Return (x, y) of the center of cell containing provided text 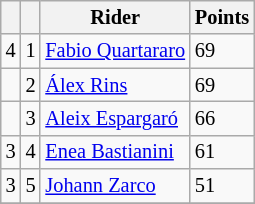
Points (222, 17)
Enea Bastianini (115, 152)
Fabio Quartararo (115, 51)
2 (31, 85)
1 (31, 51)
61 (222, 152)
Johann Zarco (115, 186)
51 (222, 186)
Aleix Espargaró (115, 118)
5 (31, 186)
Rider (115, 17)
66 (222, 118)
Álex Rins (115, 85)
